Return the (X, Y) coordinate for the center point of the cell that contains the specified text.  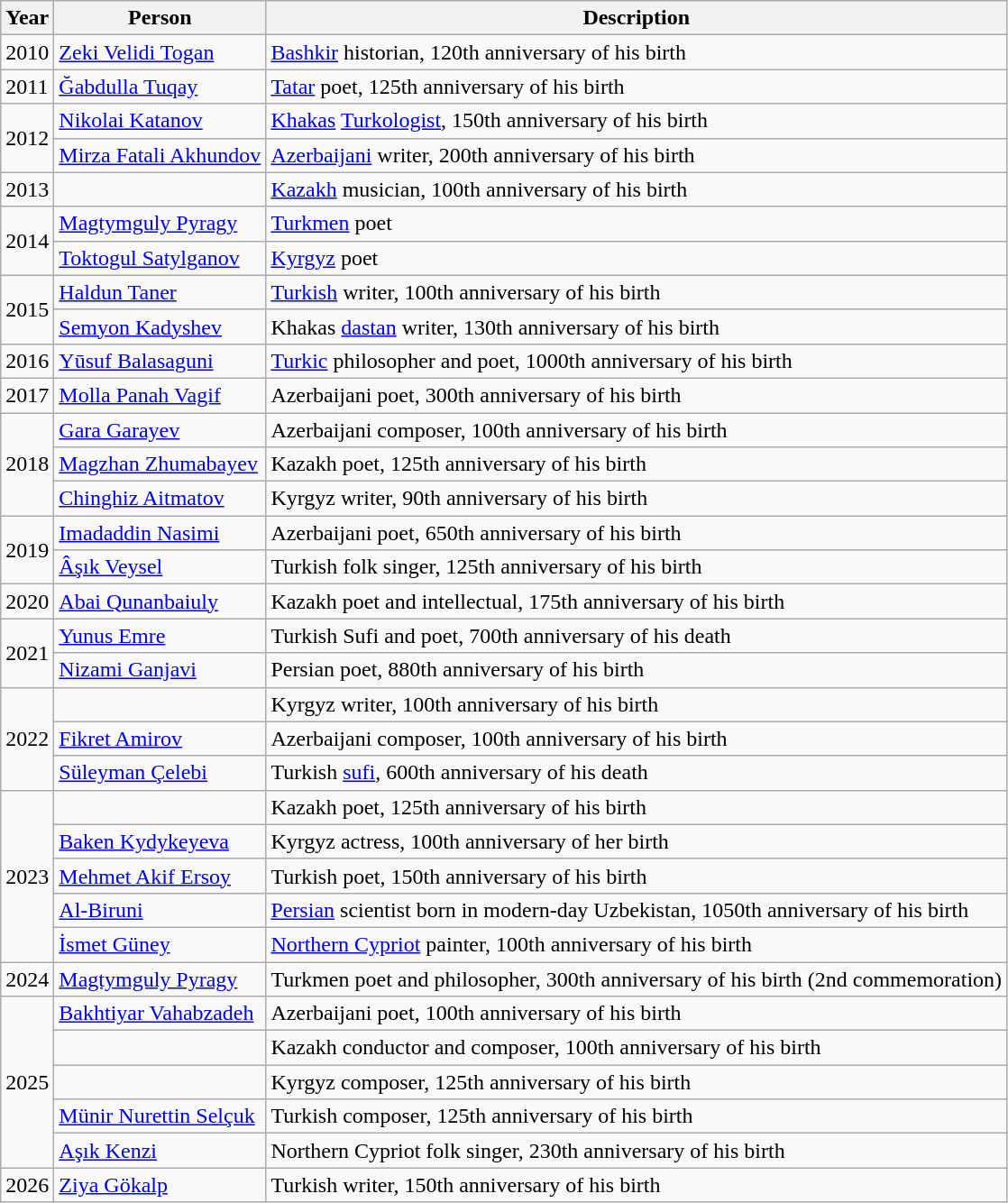
2010 (27, 52)
2012 (27, 138)
2019 (27, 550)
Kazakh conductor and composer, 100th anniversary of his birth (637, 1048)
Year (27, 18)
Yūsuf Balasaguni (160, 361)
İsmet Güney (160, 944)
Tatar poet, 125th anniversary of his birth (637, 87)
Turkish poet, 150th anniversary of his birth (637, 876)
2022 (27, 739)
Persian poet, 880th anniversary of his birth (637, 670)
Süleyman Çelebi (160, 773)
Azerbaijani poet, 650th anniversary of his birth (637, 533)
Kyrgyz actress, 100th anniversary of her birth (637, 841)
Al-Biruni (160, 910)
Zeki Velidi Togan (160, 52)
2023 (27, 876)
Turkish writer, 100th anniversary of his birth (637, 292)
Imadaddin Nasimi (160, 533)
2018 (27, 464)
Abai Qunanbaiuly (160, 601)
2024 (27, 978)
Turkish folk singer, 125th anniversary of his birth (637, 567)
Kyrgyz poet (637, 258)
Kyrgyz writer, 100th anniversary of his birth (637, 704)
Khakas dastan writer, 130th anniversary of his birth (637, 326)
2021 (27, 653)
2014 (27, 241)
Molla Panah Vagif (160, 395)
Nizami Ganjavi (160, 670)
Kazakh poet and intellectual, 175th anniversary of his birth (637, 601)
Ğabdulla Tuqay (160, 87)
Kyrgyz composer, 125th anniversary of his birth (637, 1082)
Azerbaijani writer, 200th anniversary of his birth (637, 155)
Fikret Amirov (160, 739)
Gara Garayev (160, 430)
Münir Nurettin Selçuk (160, 1116)
Aşık Kenzi (160, 1151)
Azerbaijani poet, 300th anniversary of his birth (637, 395)
2020 (27, 601)
Mehmet Akif Ersoy (160, 876)
Description (637, 18)
Turkish sufi, 600th anniversary of his death (637, 773)
Chinghiz Aitmatov (160, 499)
Magzhan Zhumabayev (160, 464)
Kazakh musician, 100th anniversary of his birth (637, 189)
2011 (27, 87)
Turkmen poet and philosopher, 300th anniversary of his birth (2nd commemoration) (637, 978)
Azerbaijani poet, 100th anniversary of his birth (637, 1014)
2016 (27, 361)
Turkmen poet (637, 224)
Northern Cypriot painter, 100th anniversary of his birth (637, 944)
Ziya Gökalp (160, 1185)
Kyrgyz writer, 90th anniversary of his birth (637, 499)
Yunus Emre (160, 636)
2026 (27, 1185)
Mirza Fatali Akhundov (160, 155)
Âşık Veysel (160, 567)
Turkic philosopher and poet, 1000th anniversary of his birth (637, 361)
Bakhtiyar Vahabzadeh (160, 1014)
2015 (27, 309)
Toktogul Satylganov (160, 258)
2025 (27, 1082)
Khakas Turkologist, 150th anniversary of his birth (637, 121)
Nikolai Katanov (160, 121)
Northern Cypriot folk singer, 230th anniversary of his birth (637, 1151)
Turkish writer, 150th anniversary of his birth (637, 1185)
Semyon Kadyshev (160, 326)
Persian scientist born in modern-day Uzbekistan, 1050th anniversary of his birth (637, 910)
Bashkir historian, 120th anniversary of his birth (637, 52)
2013 (27, 189)
Person (160, 18)
2017 (27, 395)
Baken Kydykeyeva (160, 841)
Turkish composer, 125th anniversary of his birth (637, 1116)
Turkish Sufi and poet, 700th anniversary of his death (637, 636)
Haldun Taner (160, 292)
